Scan for the cell matching the given text and deliver its [x, y] coordinate at center. 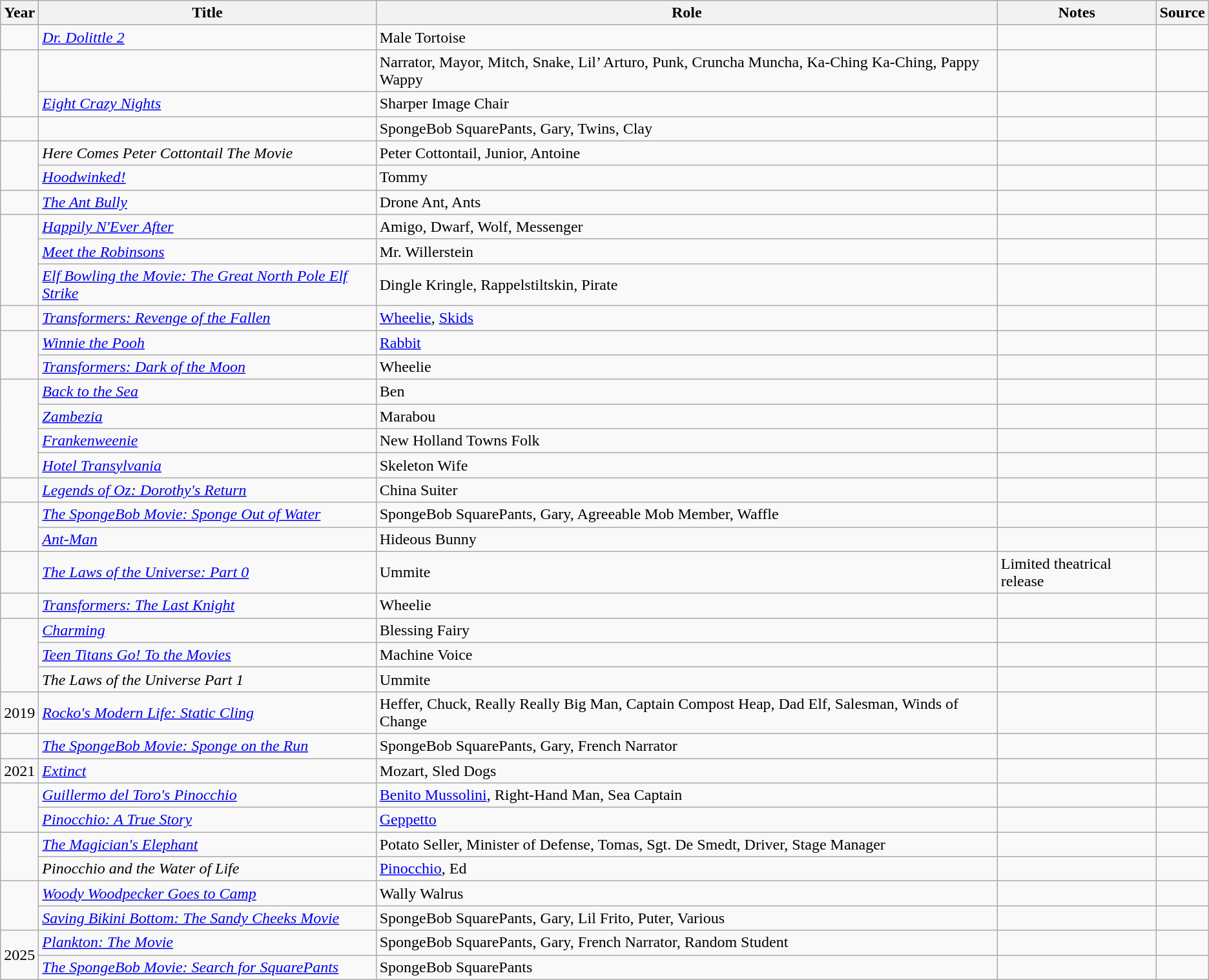
Peter Cottontail, Junior, Antoine [687, 153]
SpongeBob SquarePants, Gary, Lil Frito, Puter, Various [687, 918]
Here Comes Peter Cottontail The Movie [207, 153]
Hideous Bunny [687, 539]
Hoodwinked! [207, 178]
Pinocchio and the Water of Life [207, 869]
Title [207, 13]
The SpongeBob Movie: Sponge on the Run [207, 746]
2025 [19, 955]
The Ant Bully [207, 202]
Zambezia [207, 416]
Rabbit [687, 343]
Geppetto [687, 820]
The SpongeBob Movie: Sponge Out of Water [207, 515]
Guillermo del Toro's Pinocchio [207, 795]
Dingle Kringle, Rappelstiltskin, Pirate [687, 284]
Pinocchio: A True Story [207, 820]
Drone Ant, Ants [687, 202]
Role [687, 13]
China Suiter [687, 490]
Hotel Transylvania [207, 465]
Transformers: The Last Knight [207, 606]
Skeleton Wife [687, 465]
Heffer, Chuck, Really Really Big Man, Captain Compost Heap, Dad Elf, Salesman, Winds of Change [687, 713]
Winnie the Pooh [207, 343]
The SpongeBob Movie: Search for SquarePants [207, 967]
Eight Crazy Nights [207, 104]
Blessing Fairy [687, 630]
Year [19, 13]
Transformers: Revenge of the Fallen [207, 318]
Dr. Dolittle 2 [207, 37]
Tommy [687, 178]
Teen Titans Go! To the Movies [207, 655]
SpongeBob SquarePants, Gary, French Narrator, Random Student [687, 943]
2021 [19, 770]
The Laws of the Universe Part 1 [207, 679]
Happily N'Ever After [207, 227]
Wally Walrus [687, 893]
Woody Woodpecker Goes to Camp [207, 893]
SpongeBob SquarePants [687, 967]
Legends of Oz: Dorothy's Return [207, 490]
Marabou [687, 416]
SpongeBob SquarePants, Gary, Twins, Clay [687, 128]
Narrator, Mayor, Mitch, Snake, Lil’ Arturo, Punk, Cruncha Muncha, Ka-Ching Ka-Ching, Pappy Wappy [687, 71]
Frankenweenie [207, 441]
Ben [687, 392]
New Holland Towns Folk [687, 441]
Benito Mussolini, Right-Hand Man, Sea Captain [687, 795]
Source [1182, 13]
Sharper Image Chair [687, 104]
Ant-Man [207, 539]
Saving Bikini Bottom: The Sandy Cheeks Movie [207, 918]
Mozart, Sled Dogs [687, 770]
Charming [207, 630]
SpongeBob SquarePants, Gary, French Narrator [687, 746]
Back to the Sea [207, 392]
Transformers: Dark of the Moon [207, 367]
The Magician's Elephant [207, 844]
2019 [19, 713]
Limited theatrical release [1077, 572]
Amigo, Dwarf, Wolf, Messenger [687, 227]
Plankton: The Movie [207, 943]
Extinct [207, 770]
Mr. Willerstein [687, 251]
Potato Seller, Minister of Defense, Tomas, Sgt. De Smedt, Driver, Stage Manager [687, 844]
Rocko's Modern Life: Static Cling [207, 713]
SpongeBob SquarePants, Gary, Agreeable Mob Member, Waffle [687, 515]
Male Tortoise [687, 37]
Elf Bowling the Movie: The Great North Pole Elf Strike [207, 284]
Wheelie, Skids [687, 318]
Machine Voice [687, 655]
Meet the Robinsons [207, 251]
Notes [1077, 13]
The Laws of the Universe: Part 0 [207, 572]
Pinocchio, Ed [687, 869]
